Pinpoint the cell where the given text exists, returning its [x, y] midpoint coordinate. 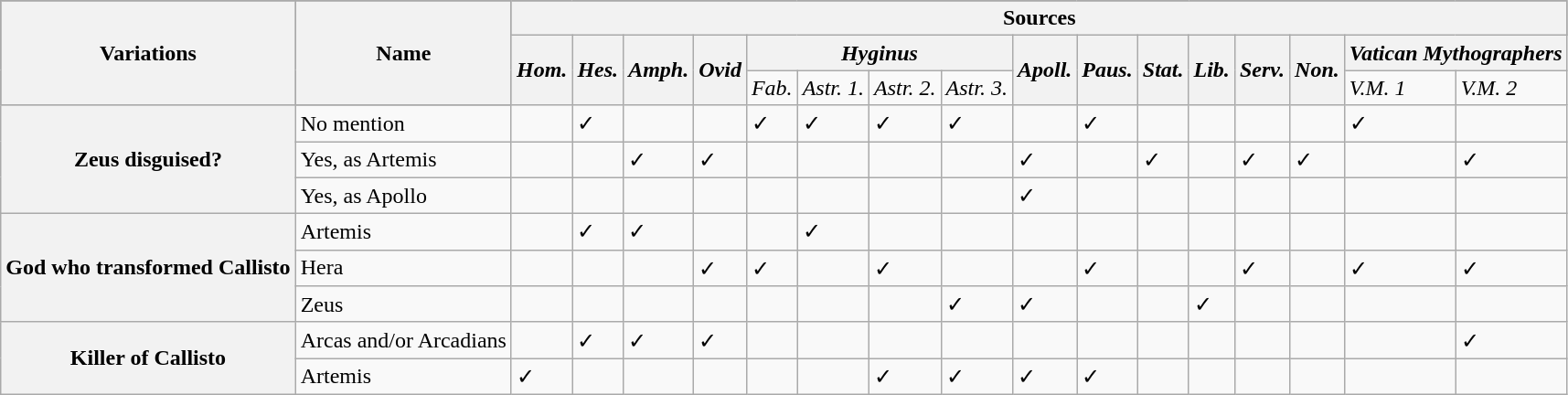
Variations [148, 53]
Stat. [1163, 70]
Yes, as Apollo [403, 196]
Vatican Mythographers [1456, 53]
Ovid [720, 70]
Astr. 1. [833, 88]
Amph. [658, 70]
Hom. [541, 70]
V.M. 1 [1400, 88]
Zeus [403, 304]
Apoll. [1044, 70]
Killer of Callisto [148, 358]
Name [403, 53]
Arcas and/or Arcadians [403, 340]
Sources [1039, 18]
Fab. [772, 88]
Paus. [1107, 70]
Yes, as Artemis [403, 159]
Astr. 3. [976, 88]
Serv. [1262, 70]
No mention [403, 123]
Non. [1317, 70]
Hyginus [880, 53]
Astr. 2. [905, 88]
God who transformed Callisto [148, 269]
Hes. [598, 70]
Lib. [1211, 70]
V.M. 2 [1511, 88]
Zeus disguised? [148, 159]
Hera [403, 268]
